Capture the cell that displays the provided text and extract its (x, y) central coordinate. 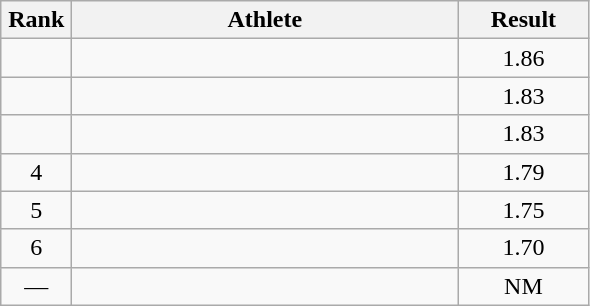
5 (36, 210)
1.86 (524, 58)
1.75 (524, 210)
6 (36, 248)
Result (524, 20)
1.70 (524, 248)
NM (524, 286)
Rank (36, 20)
1.79 (524, 172)
— (36, 286)
Athlete (265, 20)
4 (36, 172)
